Find where the given text appears and provide that cell's center as [x, y] coordinate. 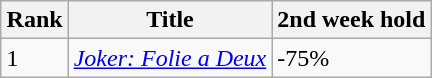
2nd week hold [352, 20]
Title [170, 20]
1 [34, 58]
Rank [34, 20]
-75% [352, 58]
Joker: Folie a Deux [170, 58]
